Search for the cell housing the specified text and yield its (x, y) center coordinate. 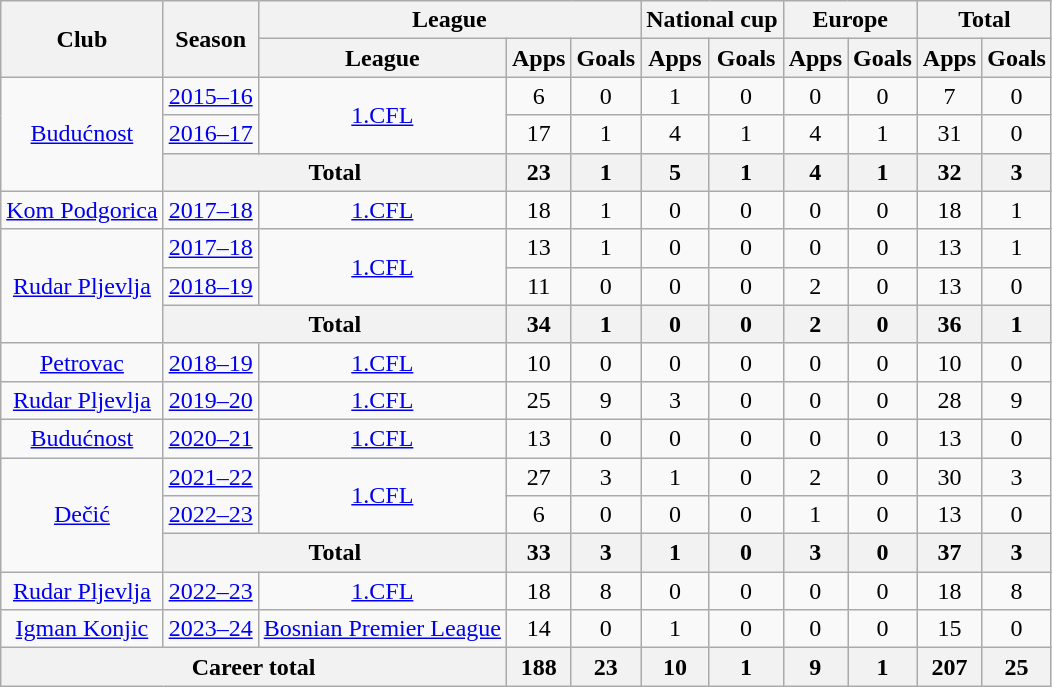
2023–24 (210, 629)
Career total (254, 667)
31 (949, 134)
2016–17 (210, 134)
11 (539, 286)
Kom Podgorica (82, 210)
Bosnian Premier League (382, 629)
36 (949, 324)
National cup (712, 20)
15 (949, 629)
34 (539, 324)
188 (539, 667)
Dečić (82, 515)
17 (539, 134)
28 (949, 400)
7 (949, 96)
14 (539, 629)
37 (949, 553)
2015–16 (210, 96)
Season (210, 39)
32 (949, 172)
Igman Konjic (82, 629)
33 (539, 553)
2020–21 (210, 438)
30 (949, 477)
2021–22 (210, 477)
Club (82, 39)
207 (949, 667)
2019–20 (210, 400)
Petrovac (82, 362)
5 (675, 172)
Europe (850, 20)
27 (539, 477)
